Detect which cell encompasses the target text, then output its (X, Y) center coordinate. 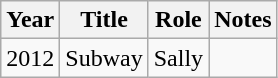
Subway (104, 58)
Role (178, 20)
Notes (243, 20)
2012 (30, 58)
Title (104, 20)
Year (30, 20)
Sally (178, 58)
